Extract the (x, y) coordinate from the center of the cell holding the provided text.  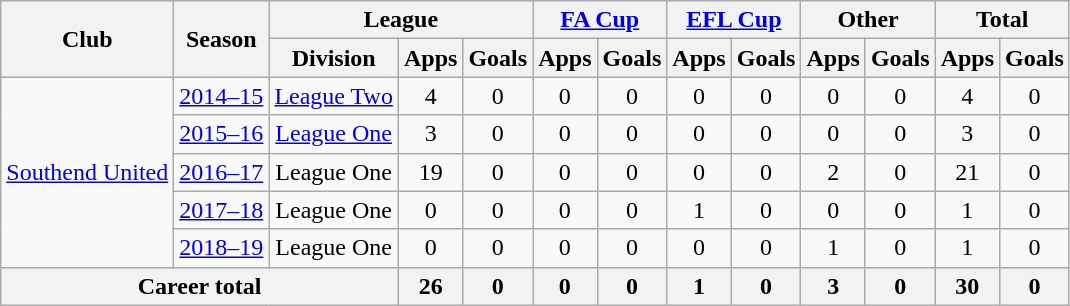
Club (88, 39)
League Two (334, 96)
Division (334, 58)
2 (833, 172)
Other (868, 20)
2016–17 (222, 172)
EFL Cup (734, 20)
FA Cup (600, 20)
2018–19 (222, 248)
2014–15 (222, 96)
2015–16 (222, 134)
Southend United (88, 172)
26 (430, 286)
Total (1002, 20)
30 (967, 286)
2017–18 (222, 210)
Career total (200, 286)
19 (430, 172)
League (401, 20)
Season (222, 39)
21 (967, 172)
